Output the [x, y] coordinate of the center of the cell containing the given text.  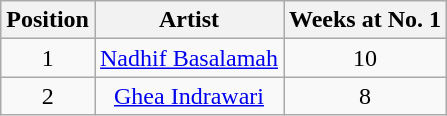
Position [48, 20]
2 [48, 96]
10 [366, 58]
Artist [188, 20]
Weeks at No. 1 [366, 20]
8 [366, 96]
Ghea Indrawari [188, 96]
1 [48, 58]
Nadhif Basalamah [188, 58]
